Return the [X, Y] coordinate for the center point of the cell that contains the specified text.  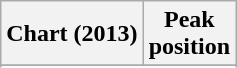
Peakposition [189, 34]
Chart (2013) [72, 34]
